For the text-containing cell, return its midpoint in [x, y] coordinate format. 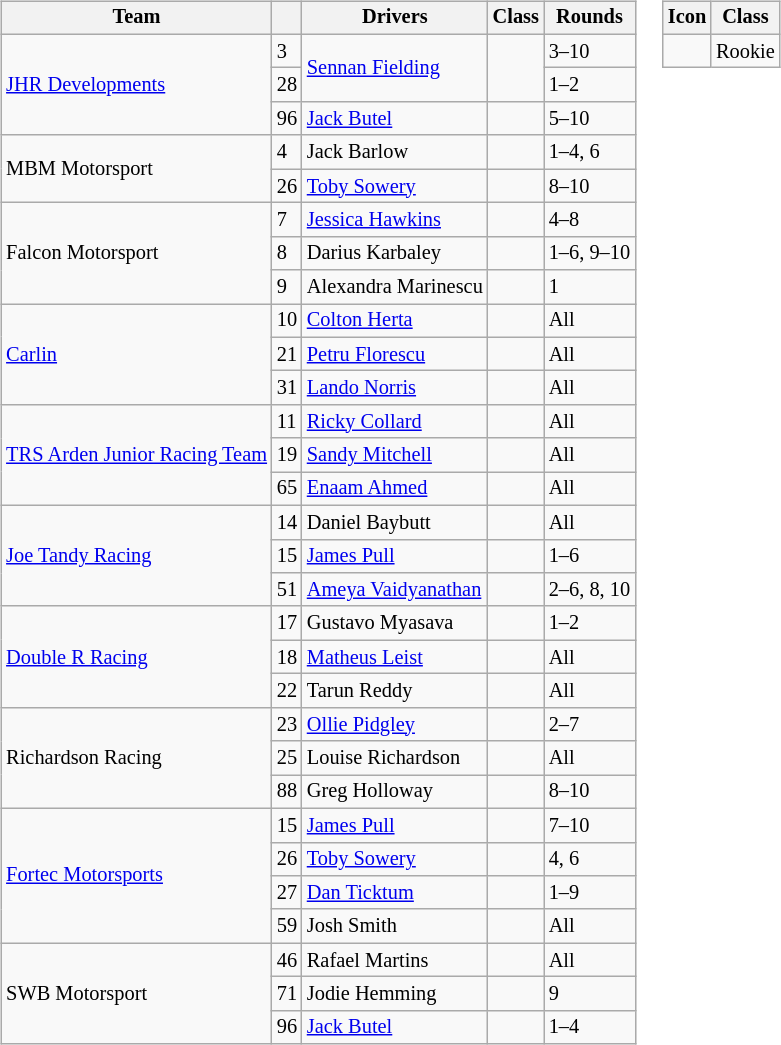
Sennan Fielding [395, 68]
2–6, 8, 10 [590, 590]
1–6, 9–10 [590, 253]
1–6 [590, 556]
Colton Herta [395, 321]
4, 6 [590, 859]
7–10 [590, 825]
14 [287, 522]
Drivers [395, 18]
1–4 [590, 1027]
8 [287, 253]
27 [287, 893]
22 [287, 691]
Tarun Reddy [395, 691]
21 [287, 354]
Matheus Leist [395, 657]
Fortec Motorsports [136, 876]
Rookie [746, 51]
25 [287, 758]
Richardson Racing [136, 758]
Enaam Ahmed [395, 489]
5–10 [590, 119]
MBM Motorsport [136, 168]
Rounds [590, 18]
51 [287, 590]
59 [287, 926]
Darius Karbaley [395, 253]
2–7 [590, 724]
65 [287, 489]
Sandy Mitchell [395, 455]
Lando Norris [395, 388]
Louise Richardson [395, 758]
3 [287, 51]
7 [287, 220]
88 [287, 792]
Jessica Hawkins [395, 220]
4–8 [590, 220]
Dan Ticktum [395, 893]
Rafael Martins [395, 960]
28 [287, 85]
Jodie Hemming [395, 994]
Ollie Pidgley [395, 724]
11 [287, 422]
Josh Smith [395, 926]
Ricky Collard [395, 422]
Alexandra Marinescu [395, 287]
1–4, 6 [590, 152]
Team [136, 18]
Petru Florescu [395, 354]
1 [590, 287]
Carlin [136, 354]
Jack Barlow [395, 152]
10 [287, 321]
JHR Developments [136, 84]
Falcon Motorsport [136, 254]
4 [287, 152]
Joe Tandy Racing [136, 556]
Gustavo Myasava [395, 623]
Ameya Vaidyanathan [395, 590]
17 [287, 623]
1–9 [590, 893]
Double R Racing [136, 656]
31 [287, 388]
Daniel Baybutt [395, 522]
Icon [687, 18]
23 [287, 724]
71 [287, 994]
19 [287, 455]
TRS Arden Junior Racing Team [136, 456]
18 [287, 657]
SWB Motorsport [136, 994]
3–10 [590, 51]
46 [287, 960]
Greg Holloway [395, 792]
